Return (X, Y) of the center of cell containing provided text 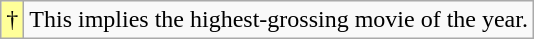
This implies the highest-grossing movie of the year. (279, 20)
† (12, 20)
